Identify which cell holds the provided text, then report its [X, Y] central coordinate. 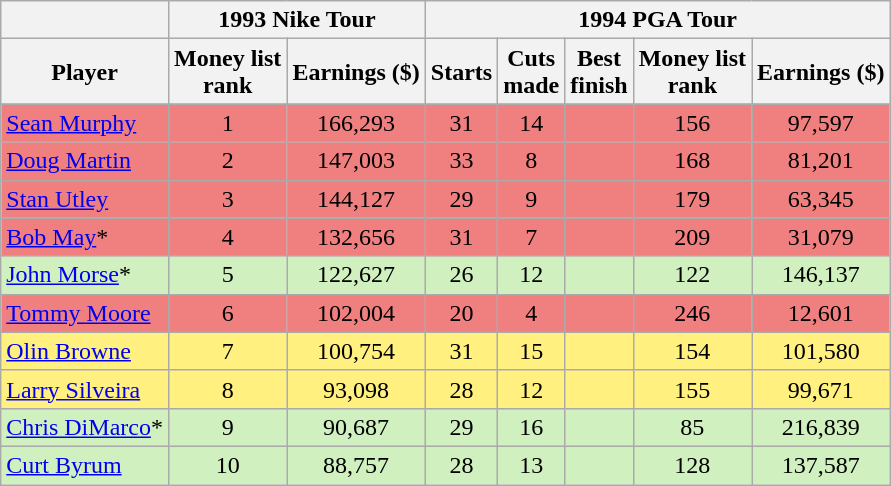
Bob May* [85, 237]
Larry Silveira [85, 389]
246 [692, 313]
3 [227, 199]
102,004 [356, 313]
31,079 [821, 237]
85 [692, 427]
Chris DiMarco* [85, 427]
101,580 [821, 351]
Starts [461, 72]
63,345 [821, 199]
Player [85, 72]
16 [532, 427]
Curt Byrum [85, 465]
13 [532, 465]
6 [227, 313]
Cutsmade [532, 72]
155 [692, 389]
93,098 [356, 389]
122 [692, 275]
10 [227, 465]
122,627 [356, 275]
14 [532, 123]
Tommy Moore [85, 313]
209 [692, 237]
Olin Browne [85, 351]
146,137 [821, 275]
Sean Murphy [85, 123]
1993 Nike Tour [296, 20]
179 [692, 199]
15 [532, 351]
26 [461, 275]
137,587 [821, 465]
20 [461, 313]
147,003 [356, 161]
168 [692, 161]
132,656 [356, 237]
100,754 [356, 351]
216,839 [821, 427]
154 [692, 351]
1 [227, 123]
144,127 [356, 199]
Bestfinish [599, 72]
81,201 [821, 161]
90,687 [356, 427]
33 [461, 161]
2 [227, 161]
1994 PGA Tour [658, 20]
Stan Utley [85, 199]
128 [692, 465]
Doug Martin [85, 161]
166,293 [356, 123]
97,597 [821, 123]
John Morse* [85, 275]
99,671 [821, 389]
5 [227, 275]
156 [692, 123]
88,757 [356, 465]
12,601 [821, 313]
